Locate the cell with the specified text and output its [X, Y] center coordinate. 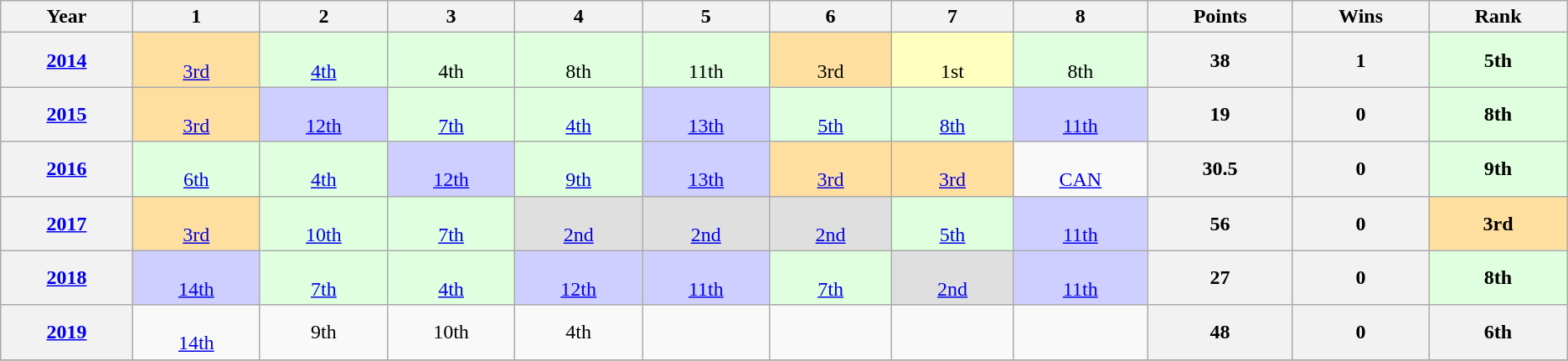
3 [451, 17]
30.5 [1220, 169]
Year [67, 17]
27 [1220, 278]
2017 [67, 223]
19 [1220, 114]
CAN [1081, 169]
2018 [67, 278]
2014 [67, 60]
48 [1220, 332]
Points [1220, 17]
7 [952, 17]
2015 [67, 114]
6 [831, 17]
56 [1220, 223]
5 [706, 17]
2 [323, 17]
Rank [1498, 17]
2016 [67, 169]
2019 [67, 332]
Wins [1360, 17]
1st [952, 60]
38 [1220, 60]
4 [579, 17]
8 [1081, 17]
